Output the [x, y] coordinate of the center of the cell containing the given text.  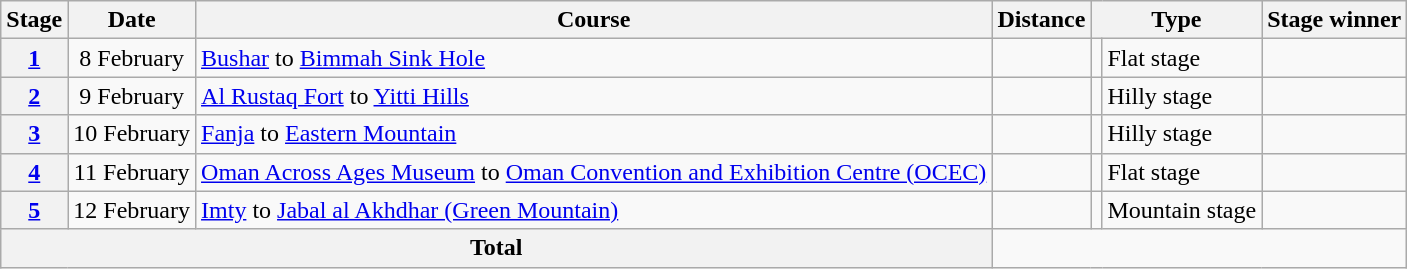
4 [34, 172]
Oman Across Ages Museum to Oman Convention and Exhibition Centre (OCEC) [594, 172]
Distance [1042, 20]
2 [34, 96]
3 [34, 134]
Date [132, 20]
8 February [132, 58]
Total [496, 248]
Imty to Jabal al Akhdhar (Green Mountain) [594, 210]
Course [594, 20]
9 February [132, 96]
1 [34, 58]
11 February [132, 172]
5 [34, 210]
Type [1176, 20]
10 February [132, 134]
Fanja to Eastern Mountain [594, 134]
Bushar to Bimmah Sink Hole [594, 58]
Mountain stage [1182, 210]
Stage winner [1334, 20]
Al Rustaq Fort to Yitti Hills [594, 96]
Stage [34, 20]
12 February [132, 210]
